Determine the (X, Y) coordinate at the center of the cell enclosing the given text.  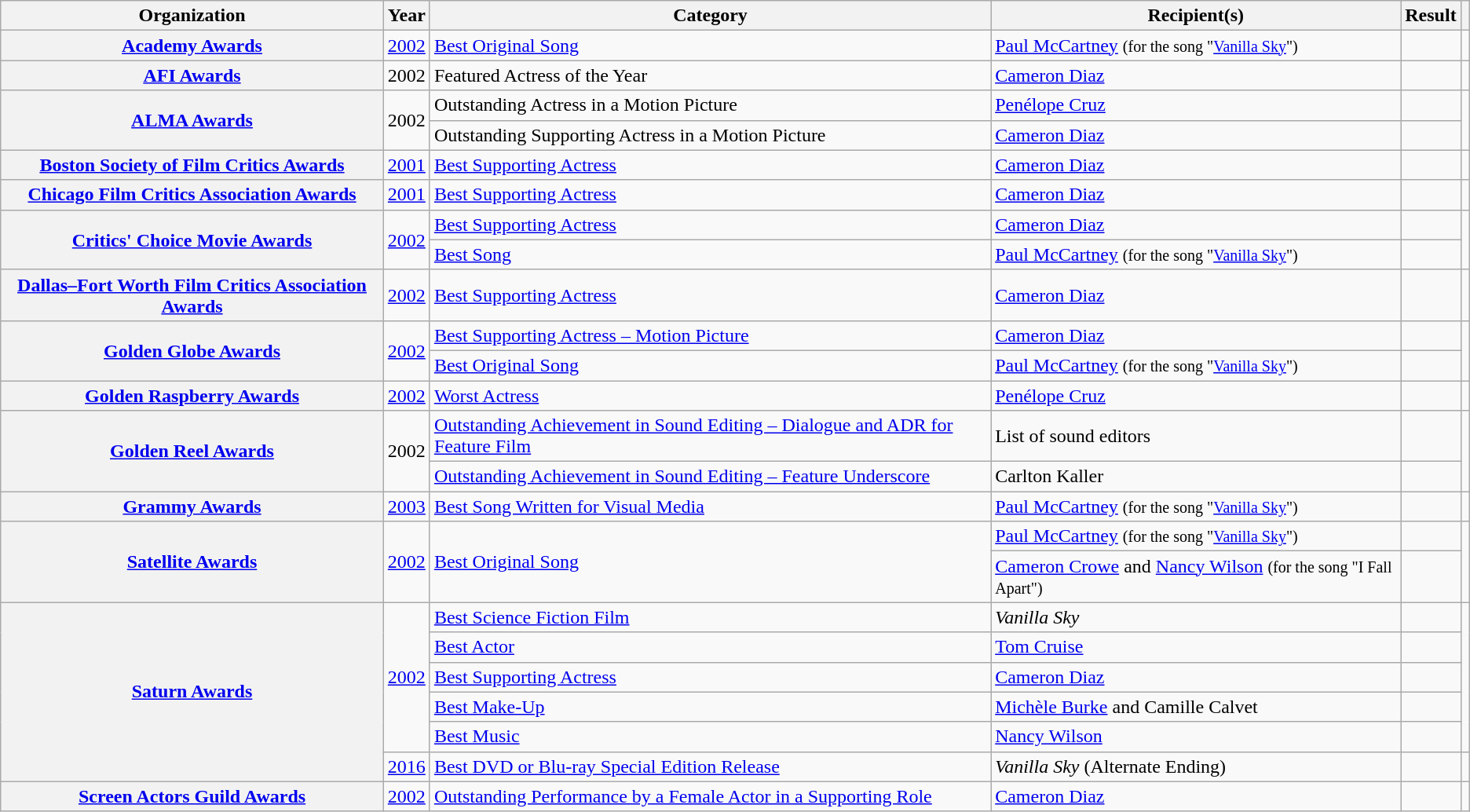
Nancy Wilson (1196, 737)
Golden Reel Awards (192, 451)
Tom Cruise (1196, 647)
Michèle Burke and Camille Calvet (1196, 707)
Result (1431, 16)
Best Science Fiction Film (710, 617)
Saturn Awards (192, 692)
AFI Awards (192, 75)
Vanilla Sky (1196, 617)
List of sound editors (1196, 437)
Best Music (710, 737)
2016 (407, 766)
Best DVD or Blu-ray Special Edition Release (710, 766)
Academy Awards (192, 46)
2003 (407, 507)
ALMA Awards (192, 120)
Best Actor (710, 647)
Recipient(s) (1196, 16)
Outstanding Achievement in Sound Editing – Feature Underscore (710, 477)
Boston Society of Film Critics Awards (192, 165)
Chicago Film Critics Association Awards (192, 195)
Best Song Written for Visual Media (710, 507)
Outstanding Performance by a Female Actor in a Supporting Role (710, 796)
Best Make-Up (710, 707)
Cameron Crowe and Nancy Wilson (for the song "I Fall Apart") (1196, 576)
Grammy Awards (192, 507)
Satellite Awards (192, 562)
Featured Actress of the Year (710, 75)
Category (710, 16)
Organization (192, 16)
Best Supporting Actress – Motion Picture (710, 335)
Outstanding Achievement in Sound Editing – Dialogue and ADR for Feature Film (710, 437)
Year (407, 16)
Golden Raspberry Awards (192, 395)
Outstanding Actress in a Motion Picture (710, 105)
Outstanding Supporting Actress in a Motion Picture (710, 135)
Carlton Kaller (1196, 477)
Best Song (710, 254)
Worst Actress (710, 395)
Vanilla Sky (Alternate Ending) (1196, 766)
Dallas–Fort Worth Film Critics Association Awards (192, 295)
Critics' Choice Movie Awards (192, 240)
Golden Globe Awards (192, 350)
Screen Actors Guild Awards (192, 796)
